Pinpoint the cell where the given text exists, returning its (X, Y) midpoint coordinate. 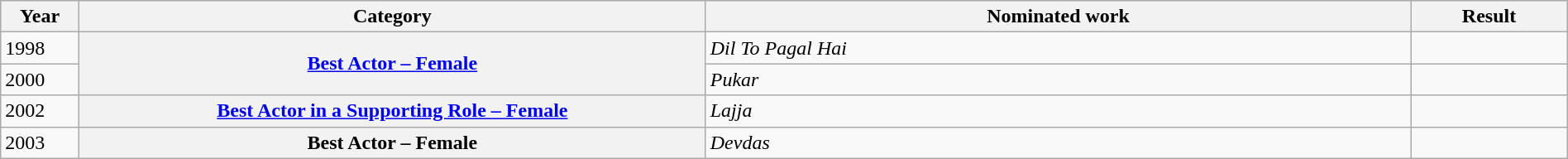
Result (1489, 17)
Pukar (1059, 79)
Category (392, 17)
2000 (40, 79)
2003 (40, 142)
Nominated work (1059, 17)
2002 (40, 111)
1998 (40, 48)
Year (40, 17)
Devdas (1059, 142)
Dil To Pagal Hai (1059, 48)
Lajja (1059, 111)
Best Actor in a Supporting Role – Female (392, 111)
